Identify which cell holds the provided text, then report its [x, y] central coordinate. 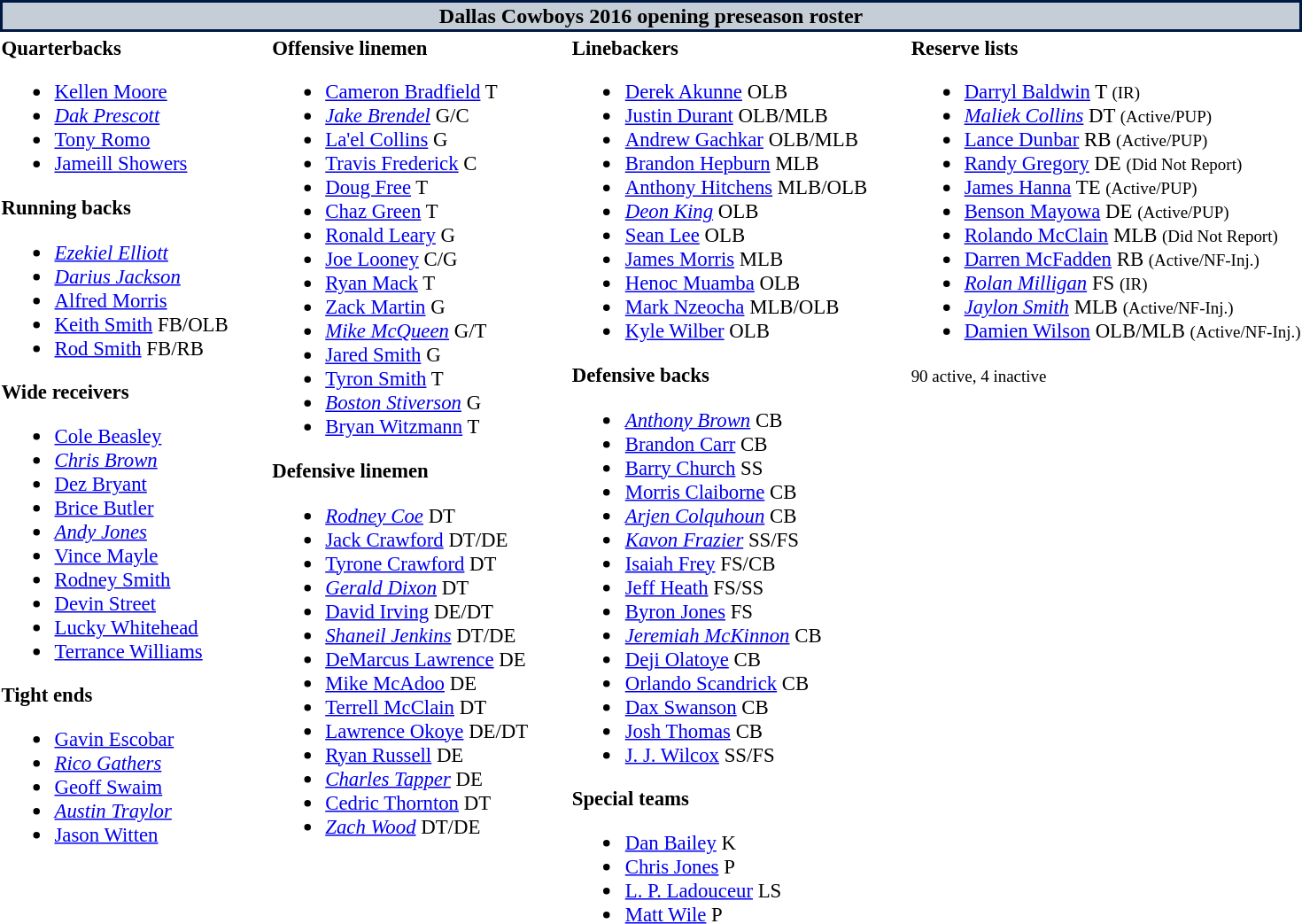
Dallas Cowboys 2016 opening preseason roster [651, 16]
